Pinpoint the cell where the given text exists, returning its [X, Y] midpoint coordinate. 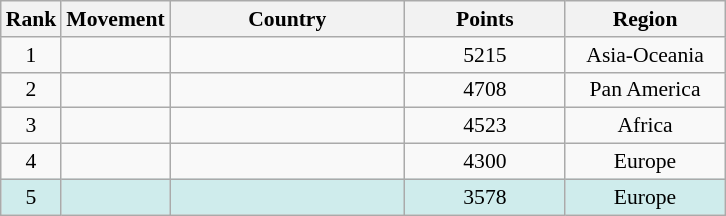
3 [32, 126]
1 [32, 55]
Points [485, 19]
3578 [485, 197]
Asia-Oceania [645, 55]
4523 [485, 126]
5215 [485, 55]
Country [288, 19]
4300 [485, 162]
Pan America [645, 90]
Movement [115, 19]
Africa [645, 126]
5 [32, 197]
2 [32, 90]
Rank [32, 19]
4 [32, 162]
Region [645, 19]
4708 [485, 90]
